Provide the [X, Y] coordinate of the cell's center where the given text is located.  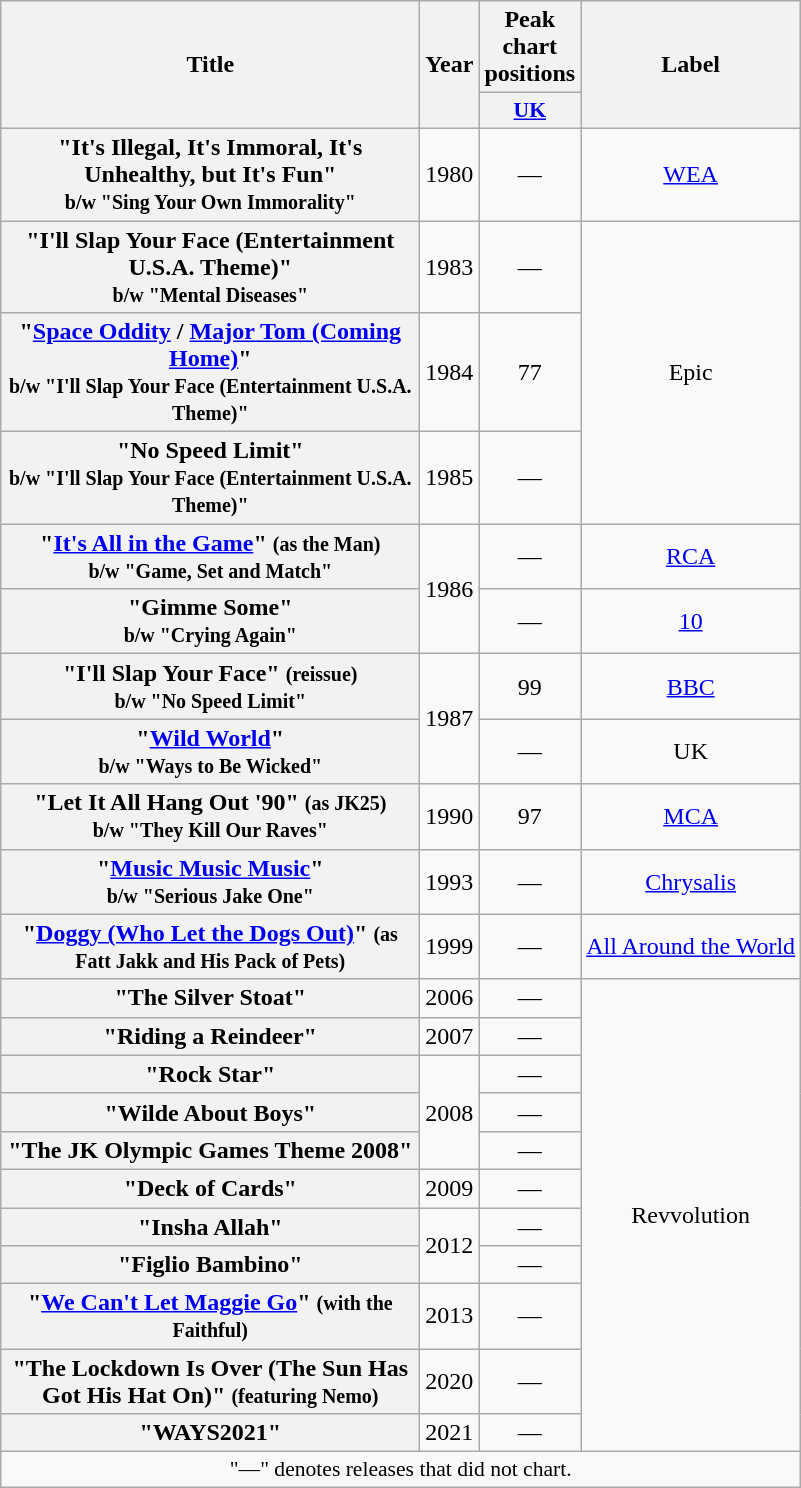
"The Lockdown Is Over (The Sun Has Got His Hat On)" (featuring Nemo) [210, 1382]
1999 [450, 946]
Peak chart positions [530, 47]
1980 [450, 174]
"No Speed Limit"b/w "I'll Slap Your Face (Entertainment U.S.A. Theme)" [210, 478]
2008 [450, 1112]
1984 [450, 372]
MCA [691, 816]
WEA [691, 174]
Year [450, 65]
RCA [691, 556]
BBC [691, 686]
77 [530, 372]
97 [530, 816]
All Around the World [691, 946]
1987 [450, 719]
"I'll Slap Your Face" (reissue)b/w "No Speed Limit" [210, 686]
2006 [450, 998]
1985 [450, 478]
"Riding a Reindeer" [210, 1036]
"Rock Star" [210, 1074]
"It's All in the Game" (as the Man)b/w "Game, Set and Match" [210, 556]
"Let It All Hang Out '90" (as JK25)b/w "They Kill Our Raves" [210, 816]
"It's Illegal, It's Immoral, It's Unhealthy, but It's Fun"b/w "Sing Your Own Immorality" [210, 174]
2007 [450, 1036]
1993 [450, 882]
2009 [450, 1188]
Epic [691, 372]
Label [691, 65]
"We Can't Let Maggie Go" (with the Faithful) [210, 1316]
Chrysalis [691, 882]
Title [210, 65]
"Wilde About Boys" [210, 1112]
"I'll Slap Your Face (Entertainment U.S.A. Theme)"b/w "Mental Diseases" [210, 266]
1990 [450, 816]
"Gimme Some"b/w "Crying Again" [210, 622]
"Deck of Cards" [210, 1188]
"Music Music Music"b/w "Serious Jake One" [210, 882]
2013 [450, 1316]
"—" denotes releases that did not chart. [401, 1470]
"Wild World"b/w "Ways to Be Wicked" [210, 752]
Revvolution [691, 1216]
1986 [450, 589]
"Figlio Bambino" [210, 1265]
99 [530, 686]
1983 [450, 266]
10 [691, 622]
2020 [450, 1382]
2021 [450, 1433]
"Insha Allah" [210, 1227]
"WAYS2021" [210, 1433]
"The JK Olympic Games Theme 2008" [210, 1150]
"Space Oddity / Major Tom (Coming Home)"b/w "I'll Slap Your Face (Entertainment U.S.A. Theme)" [210, 372]
"The Silver Stoat" [210, 998]
2012 [450, 1246]
"Doggy (Who Let the Dogs Out)" (as Fatt Jakk and His Pack of Pets) [210, 946]
